Search for the cell housing the specified text and yield its (X, Y) center coordinate. 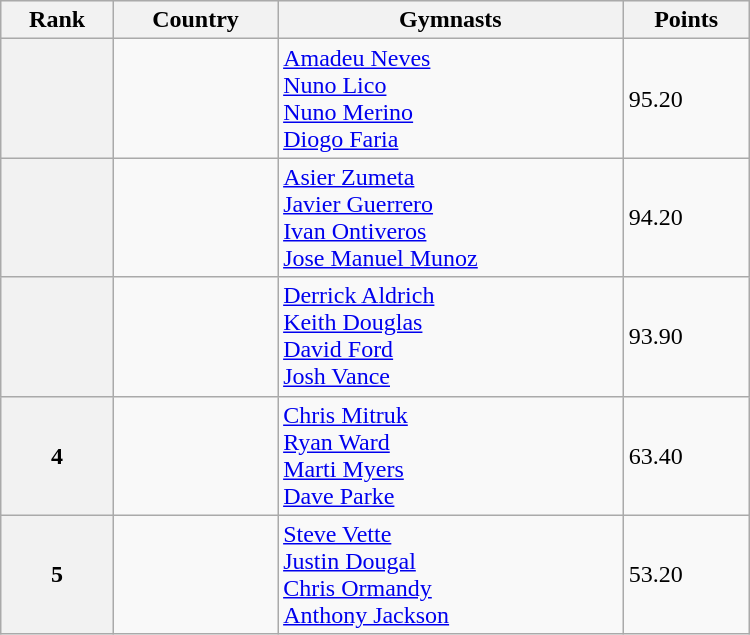
93.90 (686, 336)
53.20 (686, 574)
95.20 (686, 98)
Derrick Aldrich Keith Douglas David Ford Josh Vance (451, 336)
5 (58, 574)
Points (686, 20)
94.20 (686, 218)
Chris Mitruk Ryan Ward Marti Myers Dave Parke (451, 456)
Gymnasts (451, 20)
63.40 (686, 456)
4 (58, 456)
Country (195, 20)
Asier Zumeta Javier Guerrero Ivan Ontiveros Jose Manuel Munoz (451, 218)
Amadeu Neves Nuno Lico Nuno Merino Diogo Faria (451, 98)
Steve Vette Justin Dougal Chris Ormandy Anthony Jackson (451, 574)
Rank (58, 20)
